Extract the [X, Y] coordinate from the center of the cell holding the provided text.  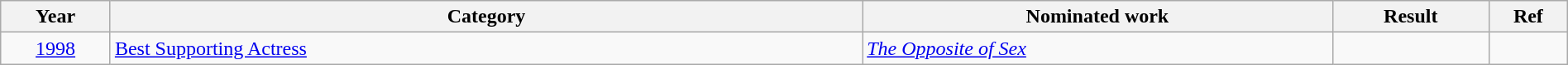
1998 [56, 48]
Year [56, 17]
Category [486, 17]
Ref [1528, 17]
Best Supporting Actress [486, 48]
The Opposite of Sex [1097, 48]
Nominated work [1097, 17]
Result [1411, 17]
